Return the [x, y] coordinate for the center point of the cell that contains the specified text.  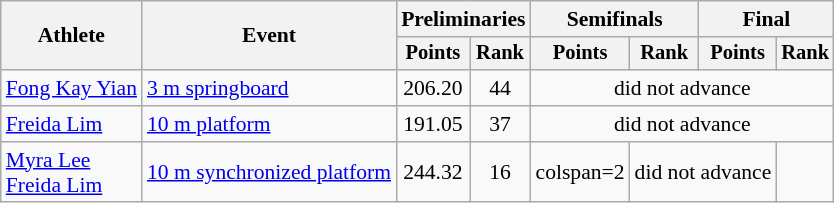
Myra LeeFreida Lim [72, 172]
191.05 [433, 124]
Fong Kay Yian [72, 88]
Event [269, 36]
10 m platform [269, 124]
Preliminaries [463, 19]
206.20 [433, 88]
Final [766, 19]
244.32 [433, 172]
16 [500, 172]
Semifinals [615, 19]
Athlete [72, 36]
3 m springboard [269, 88]
44 [500, 88]
37 [500, 124]
10 m synchronized platform [269, 172]
colspan=2 [580, 172]
Freida Lim [72, 124]
